From the cell containing the given text, extract its center point as [x, y] coordinate. 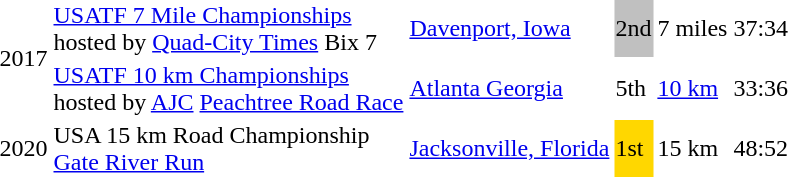
Jacksonville, Florida [510, 148]
5th [634, 88]
USATF 10 km Championships hosted by AJC Peachtree Road Race [228, 88]
Davenport, Iowa [510, 28]
Atlanta Georgia [510, 88]
10 km [692, 88]
7 miles [692, 28]
1st [634, 148]
USA 15 km Road ChampionshipGate River Run [228, 148]
2nd [634, 28]
15 km [692, 148]
USATF 7 Mile Championships hosted by Quad-City Times Bix 7 [228, 28]
